Provide the (X, Y) coordinate of the cell's center where the given text is located.  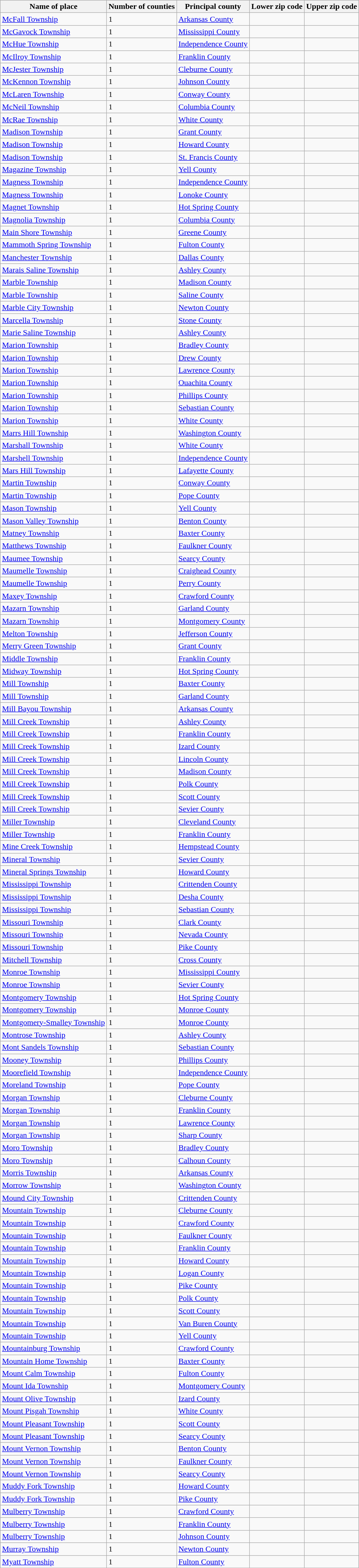
Morris Township (53, 1173)
Mount Ida Township (53, 1386)
Greene County (213, 232)
Maumee Township (53, 558)
Manchester Township (53, 257)
Clark County (213, 922)
Logan County (213, 1273)
Cleveland County (213, 822)
Lonoke County (213, 195)
Saline County (213, 295)
McKennon Township (53, 82)
McJester Township (53, 69)
Number of counties (142, 7)
Lincoln County (213, 759)
Upper zip code (332, 7)
Marrs Hill Township (53, 433)
Magnolia Township (53, 220)
McLaren Township (53, 94)
Mill Bayou Township (53, 709)
Mammoth Spring Township (53, 245)
Mount Pisgah Township (53, 1411)
Nevada County (213, 934)
Mount Olive Township (53, 1399)
Mason Township (53, 508)
McHue Township (53, 44)
Montgomery-Smalley Township (53, 1022)
Morrow Township (53, 1185)
Marshell Township (53, 458)
Mars Hill Township (53, 470)
Van Buren County (213, 1323)
Calhoun County (213, 1160)
Hempstead County (213, 847)
McRae Township (53, 119)
Mound City Township (53, 1198)
Mine Creek Township (53, 847)
Lower zip code (277, 7)
McIlroy Township (53, 57)
Principal county (213, 7)
Montrose Township (53, 1035)
Merry Green Township (53, 646)
Stone County (213, 320)
Marais Saline Township (53, 270)
Middle Township (53, 659)
Mineral Township (53, 859)
Midway Township (53, 671)
Magazine Township (53, 170)
Marble City Township (53, 307)
St. Francis County (213, 157)
Marcella Township (53, 320)
Moorefield Township (53, 1072)
Myatt Township (53, 1561)
Mitchell Township (53, 960)
Lafayette County (213, 470)
Cross County (213, 960)
Main Shore Township (53, 232)
Mount Calm Township (53, 1374)
Craighead County (213, 571)
Sharp County (213, 1135)
Moreland Township (53, 1085)
Mont Sandels Township (53, 1047)
Name of place (53, 7)
Drew County (213, 357)
Maxey Township (53, 596)
McGavock Township (53, 32)
Matney Township (53, 533)
Perry County (213, 584)
Melton Township (53, 634)
Dallas County (213, 257)
McNeil Township (53, 107)
Marie Saline Township (53, 332)
Mineral Springs Township (53, 872)
Mooney Township (53, 1060)
Ouachita County (213, 383)
McFall Township (53, 19)
Desha County (213, 897)
Matthews Township (53, 546)
Mountainburg Township (53, 1348)
Magnet Township (53, 207)
Mason Valley Township (53, 521)
Mountain Home Township (53, 1361)
Murray Township (53, 1549)
Jefferson County (213, 634)
Marshall Township (53, 445)
